Scan for the cell matching the given text and deliver its [x, y] coordinate at center. 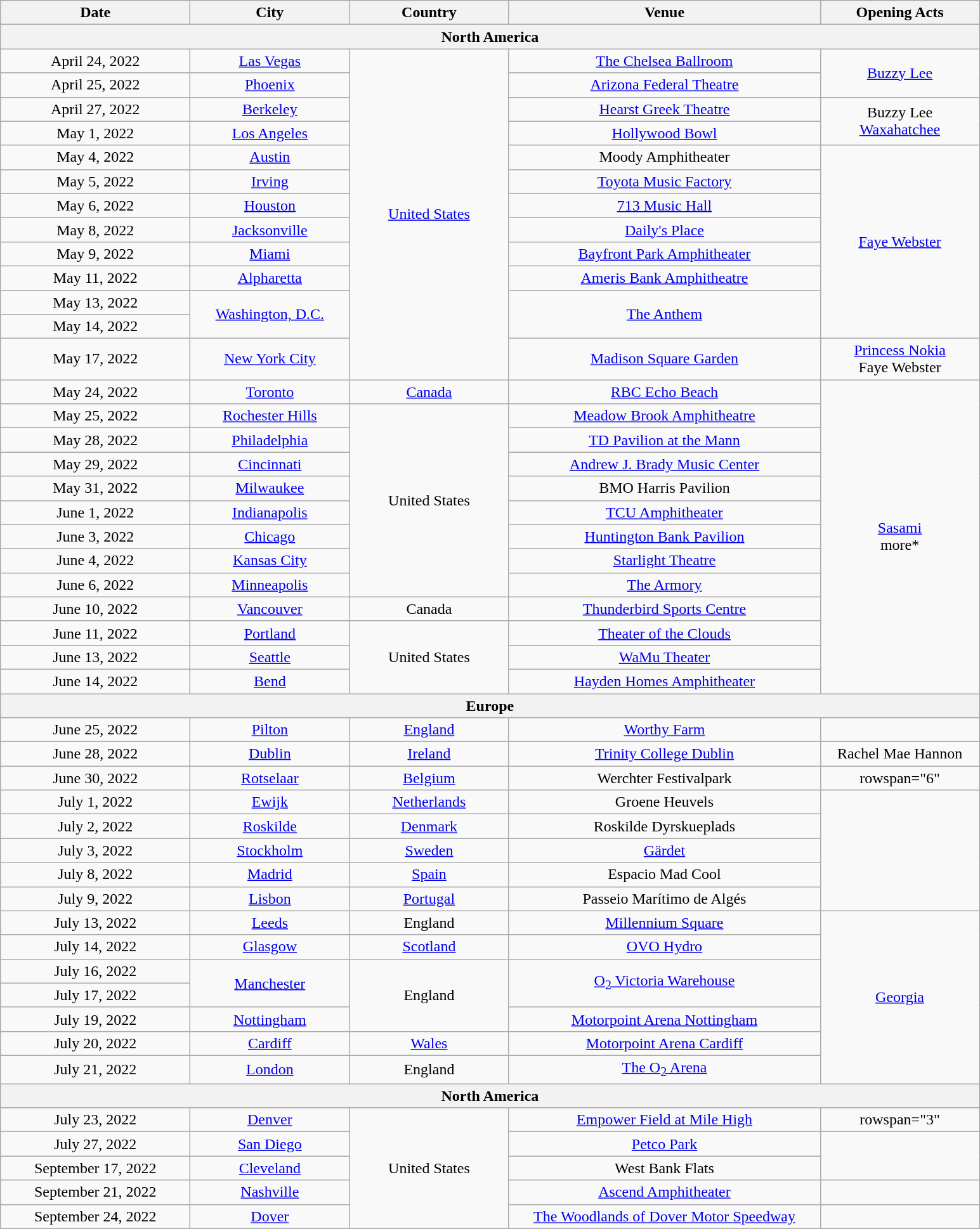
Cleveland [270, 1168]
Philadelphia [270, 440]
July 21, 2022 [95, 1069]
May 4, 2022 [95, 157]
rowspan="6" [899, 778]
Denmark [429, 826]
Rochester Hills [270, 416]
Moody Amphitheater [665, 157]
Motorpoint Arena Cardiff [665, 1043]
Huntington Bank Pavilion [665, 536]
San Diego [270, 1144]
Starlight Theatre [665, 561]
The Chelsea Ballroom [665, 61]
Gärdet [665, 850]
May 11, 2022 [95, 278]
Glasgow [270, 947]
June 11, 2022 [95, 633]
New York City [270, 359]
Las Vegas [270, 61]
Minneapolis [270, 585]
April 25, 2022 [95, 85]
Werchter Festivalpark [665, 778]
May 17, 2022 [95, 359]
OVO Hydro [665, 947]
Empower Field at Mile High [665, 1120]
May 5, 2022 [95, 181]
Portugal [429, 899]
July 1, 2022 [95, 802]
Stockholm [270, 850]
Seattle [270, 657]
Indianapolis [270, 512]
September 24, 2022 [95, 1216]
May 9, 2022 [95, 254]
WaMu Theater [665, 657]
Cardiff [270, 1043]
June 10, 2022 [95, 609]
Princess NokiaFaye Webster [899, 359]
June 4, 2022 [95, 561]
Austin [270, 157]
June 13, 2022 [95, 657]
Milwaukee [270, 488]
May 28, 2022 [95, 440]
The Woodlands of Dover Motor Speedway [665, 1216]
Bayfront Park Amphitheater [665, 254]
July 17, 2022 [95, 995]
Ascend Amphitheater [665, 1192]
Vancouver [270, 609]
April 24, 2022 [95, 61]
July 16, 2022 [95, 971]
rowspan="3" [899, 1120]
July 14, 2022 [95, 947]
Toyota Music Factory [665, 181]
July 9, 2022 [95, 899]
Miami [270, 254]
Venue [665, 13]
May 24, 2022 [95, 392]
Netherlands [429, 802]
Jacksonville [270, 230]
Worthy Farm [665, 730]
May 1, 2022 [95, 133]
July 19, 2022 [95, 1019]
Chicago [270, 536]
Roskilde Dyrskueplads [665, 826]
Thunderbird Sports Centre [665, 609]
Ireland [429, 754]
Denver [270, 1120]
Leeds [270, 923]
May 8, 2022 [95, 230]
Manchester [270, 983]
BMO Harris Pavilion [665, 488]
July 8, 2022 [95, 875]
Millennium Square [665, 923]
Roskilde [270, 826]
Daily's Place [665, 230]
July 20, 2022 [95, 1043]
City [270, 13]
Dover [270, 1216]
Country [429, 13]
Opening Acts [899, 13]
Rotselaar [270, 778]
Cincinnati [270, 464]
Scotland [429, 947]
Los Angeles [270, 133]
May 14, 2022 [95, 327]
July 27, 2022 [95, 1144]
Buzzy Lee [899, 73]
West Bank Flats [665, 1168]
Madison Square Garden [665, 359]
Irving [270, 181]
Portland [270, 633]
The Anthem [665, 315]
Espacio Mad Cool [665, 875]
Toronto [270, 392]
May 13, 2022 [95, 302]
Ewijk [270, 802]
May 6, 2022 [95, 205]
Bend [270, 681]
Groene Heuvels [665, 802]
Georgia [899, 997]
June 1, 2022 [95, 512]
Ameris Bank Amphitheatre [665, 278]
Andrew J. Brady Music Center [665, 464]
Buzzy LeeWaxahatchee [899, 121]
Wales [429, 1043]
Hearst Greek Theatre [665, 109]
Dublin [270, 754]
June 30, 2022 [95, 778]
Lisbon [270, 899]
Spain [429, 875]
TD Pavilion at the Mann [665, 440]
The O2 Arena [665, 1069]
April 27, 2022 [95, 109]
Nottingham [270, 1019]
Hollywood Bowl [665, 133]
O2 Victoria Warehouse [665, 983]
713 Music Hall [665, 205]
Petco Park [665, 1144]
Trinity College Dublin [665, 754]
May 25, 2022 [95, 416]
Kansas City [270, 561]
Sweden [429, 850]
Motorpoint Arena Nottingham [665, 1019]
Belgium [429, 778]
RBC Echo Beach [665, 392]
Date [95, 13]
September 17, 2022 [95, 1168]
Nashville [270, 1192]
June 14, 2022 [95, 681]
Washington, D.C. [270, 315]
Alpharetta [270, 278]
TCU Amphitheater [665, 512]
The Armory [665, 585]
July 2, 2022 [95, 826]
June 25, 2022 [95, 730]
Arizona Federal Theatre [665, 85]
May 29, 2022 [95, 464]
June 3, 2022 [95, 536]
September 21, 2022 [95, 1192]
Berkeley [270, 109]
June 6, 2022 [95, 585]
Hayden Homes Amphitheater [665, 681]
Faye Webster [899, 242]
July 3, 2022 [95, 850]
Houston [270, 205]
Rachel Mae Hannon [899, 754]
Sasamimore* [899, 536]
May 31, 2022 [95, 488]
Pilton [270, 730]
Phoenix [270, 85]
Europe [490, 706]
July 13, 2022 [95, 923]
July 23, 2022 [95, 1120]
Theater of the Clouds [665, 633]
Meadow Brook Amphitheatre [665, 416]
London [270, 1069]
June 28, 2022 [95, 754]
Madrid [270, 875]
Passeio Marítimo de Algés [665, 899]
